Find where the given text appears and provide that cell's center as (X, Y) coordinate. 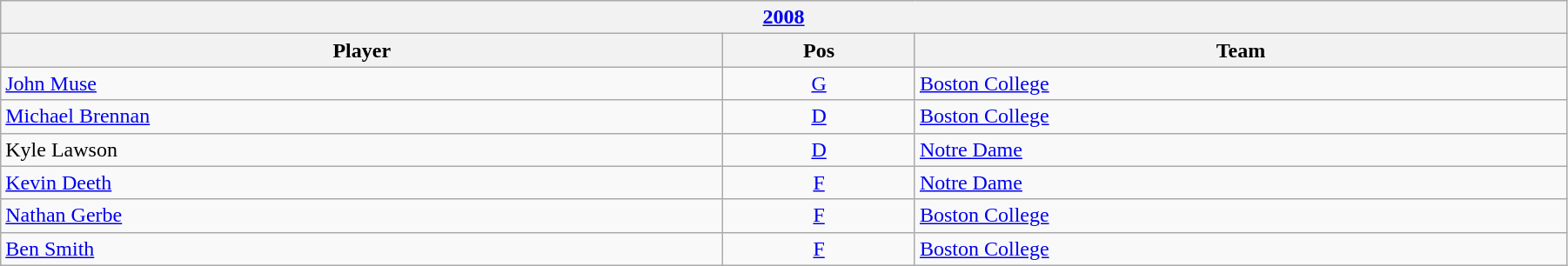
Michael Brennan (362, 116)
G (820, 83)
Nathan Gerbe (362, 216)
Ben Smith (362, 249)
Pos (820, 50)
2008 (784, 17)
Kyle Lawson (362, 150)
John Muse (362, 83)
Kevin Deeth (362, 183)
Player (362, 50)
Team (1241, 50)
